Scan for the cell matching the given text and deliver its [X, Y] coordinate at center. 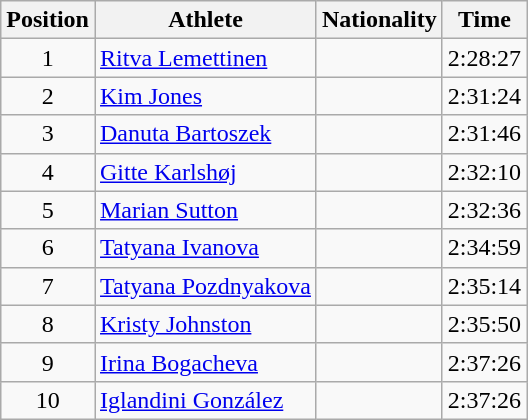
Ritva Lemettinen [205, 58]
Danuta Bartoszek [205, 134]
Position [48, 20]
Irina Bogacheva [205, 362]
9 [48, 362]
Kristy Johnston [205, 324]
5 [48, 210]
1 [48, 58]
2:32:36 [484, 210]
2:32:10 [484, 172]
2:35:14 [484, 286]
Tatyana Pozdnyakova [205, 286]
Athlete [205, 20]
7 [48, 286]
Kim Jones [205, 96]
6 [48, 248]
Nationality [379, 20]
2:35:50 [484, 324]
2:31:46 [484, 134]
2 [48, 96]
8 [48, 324]
3 [48, 134]
2:28:27 [484, 58]
Time [484, 20]
2:31:24 [484, 96]
Marian Sutton [205, 210]
Gitte Karlshøj [205, 172]
Tatyana Ivanova [205, 248]
4 [48, 172]
Iglandini González [205, 400]
2:34:59 [484, 248]
10 [48, 400]
